Output the [x, y] coordinate of the center of the cell containing the given text.  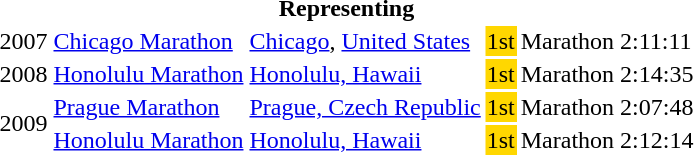
Prague Marathon [148, 107]
Chicago, United States [365, 41]
Prague, Czech Republic [365, 107]
Chicago Marathon [148, 41]
